Provide the [X, Y] coordinate of the cell's center where the given text is located.  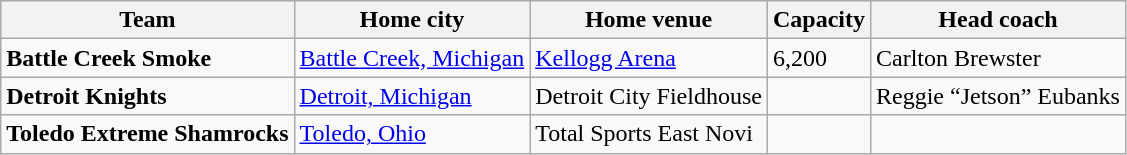
Team [148, 20]
Home venue [649, 20]
Total Sports East Novi [649, 134]
Detroit City Fieldhouse [649, 96]
Capacity [818, 20]
Detroit, Michigan [412, 96]
6,200 [818, 58]
Kellogg Arena [649, 58]
Reggie “Jetson” Eubanks [998, 96]
Carlton Brewster [998, 58]
Detroit Knights [148, 96]
Toledo, Ohio [412, 134]
Home city [412, 20]
Head coach [998, 20]
Battle Creek, Michigan [412, 58]
Toledo Extreme Shamrocks [148, 134]
Battle Creek Smoke [148, 58]
